Search for the cell housing the specified text and yield its [x, y] center coordinate. 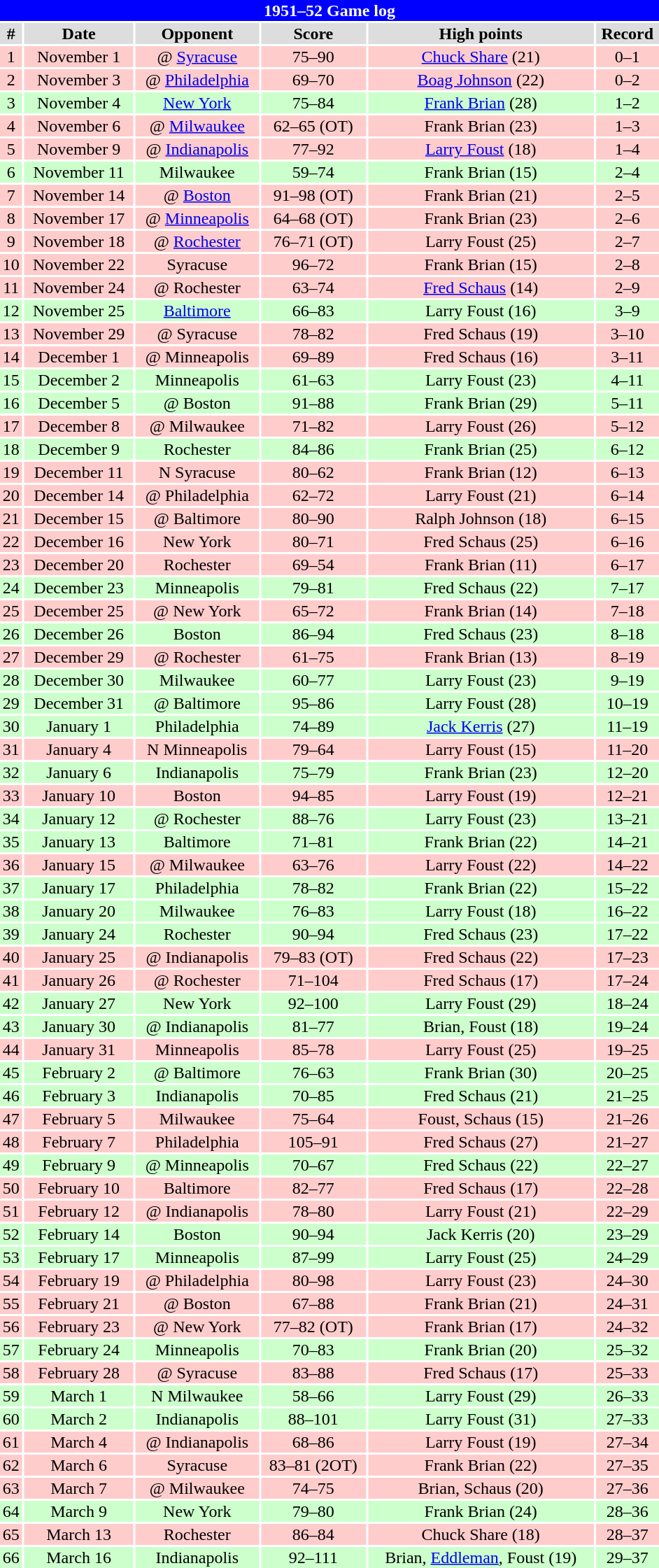
69–89 [313, 357]
1–2 [627, 103]
7–17 [627, 588]
62 [11, 1465]
55 [11, 1304]
19–25 [627, 1050]
24–29 [627, 1257]
66–83 [313, 311]
March 6 [78, 1465]
22–28 [627, 1188]
12–21 [627, 796]
Frank Brian (28) [481, 103]
March 4 [78, 1442]
November 18 [78, 241]
February 23 [78, 1327]
March 2 [78, 1419]
February 2 [78, 1073]
February 17 [78, 1257]
95–86 [313, 703]
48 [11, 1142]
2–7 [627, 241]
11–19 [627, 726]
Frank Brian (17) [481, 1327]
February 21 [78, 1304]
36 [11, 865]
9–19 [627, 680]
4–11 [627, 380]
74–89 [313, 726]
December 26 [78, 634]
75–84 [313, 103]
83–81 (2OT) [313, 1465]
26 [11, 634]
80–90 [313, 518]
January 1 [78, 726]
December 9 [78, 449]
38 [11, 911]
28–36 [627, 1511]
31 [11, 749]
91–98 (OT) [313, 195]
12–20 [627, 772]
January 30 [78, 1026]
65 [11, 1534]
2–6 [627, 218]
75–79 [313, 772]
30 [11, 726]
Ralph Johnson (18) [481, 518]
81–77 [313, 1026]
59 [11, 1396]
94–85 [313, 796]
23–29 [627, 1234]
November 3 [78, 80]
January 15 [78, 865]
13 [11, 334]
Frank Brian (12) [481, 472]
17 [11, 426]
92–111 [313, 1558]
December 5 [78, 403]
58 [11, 1373]
44 [11, 1050]
1–3 [627, 126]
54 [11, 1280]
January 25 [78, 957]
45 [11, 1073]
25–32 [627, 1350]
22–27 [627, 1165]
December 2 [78, 380]
January 31 [78, 1050]
5–11 [627, 403]
February 14 [78, 1234]
24 [11, 588]
Brian, Eddleman, Foust (19) [481, 1558]
February 9 [78, 1165]
62–72 [313, 495]
71–81 [313, 842]
N Syracuse [197, 472]
January 20 [78, 911]
1951–52 Game log [329, 10]
January 17 [78, 888]
20–25 [627, 1073]
65–72 [313, 611]
46 [11, 1096]
37 [11, 888]
November 17 [78, 218]
December 31 [78, 703]
24–30 [627, 1280]
December 23 [78, 588]
2 [11, 80]
11 [11, 288]
February 10 [78, 1188]
79–83 (OT) [313, 957]
Frank Brian (29) [481, 403]
5–12 [627, 426]
6–15 [627, 518]
78–80 [313, 1211]
18–24 [627, 1003]
February 7 [78, 1142]
December 15 [78, 518]
23 [11, 565]
86–94 [313, 634]
6–14 [627, 495]
2–5 [627, 195]
77–92 [313, 149]
21 [11, 518]
22–29 [627, 1211]
11–20 [627, 749]
26–33 [627, 1396]
92–100 [313, 1003]
17–23 [627, 957]
Jack Kerris (20) [481, 1234]
66 [11, 1558]
March 1 [78, 1396]
Date [78, 34]
N Milwaukee [197, 1396]
November 11 [78, 172]
0–2 [627, 80]
27–33 [627, 1419]
December 8 [78, 426]
November 1 [78, 57]
16 [11, 403]
February 5 [78, 1119]
December 20 [78, 565]
27–36 [627, 1488]
40 [11, 957]
64 [11, 1511]
March 7 [78, 1488]
19–24 [627, 1026]
Brian, Schaus (20) [481, 1488]
28–37 [627, 1534]
88–76 [313, 819]
Frank Brian (20) [481, 1350]
November 22 [78, 264]
18 [11, 449]
49 [11, 1165]
9 [11, 241]
2–9 [627, 288]
14–21 [627, 842]
Record [627, 34]
28 [11, 680]
34 [11, 819]
76–63 [313, 1073]
March 16 [78, 1558]
November 24 [78, 288]
3–9 [627, 311]
Fred Schaus (16) [481, 357]
82–77 [313, 1188]
27–34 [627, 1442]
January 4 [78, 749]
February 12 [78, 1211]
42 [11, 1003]
60 [11, 1419]
51 [11, 1211]
Boag Johnson (22) [481, 80]
79–80 [313, 1511]
December 16 [78, 542]
85–78 [313, 1050]
Frank Brian (14) [481, 611]
3 [11, 103]
3–10 [627, 334]
68–86 [313, 1442]
59–74 [313, 172]
14 [11, 357]
25–33 [627, 1373]
35 [11, 842]
February 24 [78, 1350]
March 9 [78, 1511]
Fred Schaus (14) [481, 288]
22 [11, 542]
December 25 [78, 611]
4 [11, 126]
62–65 (OT) [313, 126]
79–64 [313, 749]
21–26 [627, 1119]
88–101 [313, 1419]
10 [11, 264]
80–71 [313, 542]
Opponent [197, 34]
7 [11, 195]
16–22 [627, 911]
6–16 [627, 542]
13–21 [627, 819]
21–27 [627, 1142]
Frank Brian (24) [481, 1511]
27 [11, 657]
December 29 [78, 657]
Frank Brian (13) [481, 657]
39 [11, 934]
# [11, 34]
50 [11, 1188]
75–90 [313, 57]
December 1 [78, 357]
64–68 (OT) [313, 218]
6–12 [627, 449]
63 [11, 1488]
24–31 [627, 1304]
High points [481, 34]
76–71 (OT) [313, 241]
Larry Foust (22) [481, 865]
20 [11, 495]
24–32 [627, 1327]
January 26 [78, 980]
N Minneapolis [197, 749]
Fred Schaus (21) [481, 1096]
84–86 [313, 449]
February 19 [78, 1280]
November 25 [78, 311]
105–91 [313, 1142]
December 11 [78, 472]
67–88 [313, 1304]
November 9 [78, 149]
63–74 [313, 288]
1 [11, 57]
70–83 [313, 1350]
1–4 [627, 149]
December 14 [78, 495]
Larry Foust (16) [481, 311]
Fred Schaus (25) [481, 542]
69–70 [313, 80]
January 13 [78, 842]
Frank Brian (11) [481, 565]
61–75 [313, 657]
8–19 [627, 657]
November 4 [78, 103]
86–84 [313, 1534]
17–24 [627, 980]
Larry Foust (26) [481, 426]
Frank Brian (30) [481, 1073]
5 [11, 149]
79–81 [313, 588]
58–66 [313, 1396]
January 6 [78, 772]
61–63 [313, 380]
96–72 [313, 264]
63–76 [313, 865]
80–98 [313, 1280]
7–18 [627, 611]
91–88 [313, 403]
33 [11, 796]
21–25 [627, 1096]
Fred Schaus (19) [481, 334]
56 [11, 1327]
8–18 [627, 634]
71–104 [313, 980]
February 3 [78, 1096]
Chuck Share (21) [481, 57]
January 12 [78, 819]
November 29 [78, 334]
January 27 [78, 1003]
80–62 [313, 472]
6 [11, 172]
March 13 [78, 1534]
15 [11, 380]
32 [11, 772]
15–22 [627, 888]
Frank Brian (25) [481, 449]
2–4 [627, 172]
8 [11, 218]
Foust, Schaus (15) [481, 1119]
27–35 [627, 1465]
25 [11, 611]
17–22 [627, 934]
January 10 [78, 796]
60–77 [313, 680]
Fred Schaus (27) [481, 1142]
14–22 [627, 865]
Larry Foust (15) [481, 749]
70–85 [313, 1096]
47 [11, 1119]
January 24 [78, 934]
77–82 (OT) [313, 1327]
6–13 [627, 472]
November 6 [78, 126]
19 [11, 472]
29–37 [627, 1558]
61 [11, 1442]
Brian, Foust (18) [481, 1026]
Score [313, 34]
41 [11, 980]
November 14 [78, 195]
Larry Foust (31) [481, 1419]
February 28 [78, 1373]
12 [11, 311]
Chuck Share (18) [481, 1534]
70–67 [313, 1165]
74–75 [313, 1488]
52 [11, 1234]
3–11 [627, 357]
2–8 [627, 264]
76–83 [313, 911]
December 30 [78, 680]
57 [11, 1350]
83–88 [313, 1373]
69–54 [313, 565]
43 [11, 1026]
10–19 [627, 703]
6–17 [627, 565]
0–1 [627, 57]
87–99 [313, 1257]
75–64 [313, 1119]
29 [11, 703]
Jack Kerris (27) [481, 726]
Larry Foust (28) [481, 703]
53 [11, 1257]
71–82 [313, 426]
